Find where the given text appears and provide that cell's center as (x, y) coordinate. 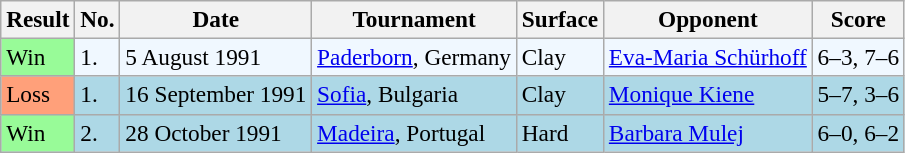
Opponent (708, 19)
No. (98, 19)
Loss (38, 95)
Monique Kiene (708, 95)
2. (98, 133)
Paderborn, Germany (414, 57)
6–3, 7–6 (858, 57)
Hard (560, 133)
Score (858, 19)
Tournament (414, 19)
5–7, 3–6 (858, 95)
Surface (560, 19)
Eva-Maria Schürhoff (708, 57)
Barbara Mulej (708, 133)
28 October 1991 (216, 133)
5 August 1991 (216, 57)
16 September 1991 (216, 95)
Madeira, Portugal (414, 133)
Result (38, 19)
Date (216, 19)
Sofia, Bulgaria (414, 95)
6–0, 6–2 (858, 133)
